Find where the given text appears and provide that cell's center as (x, y) coordinate. 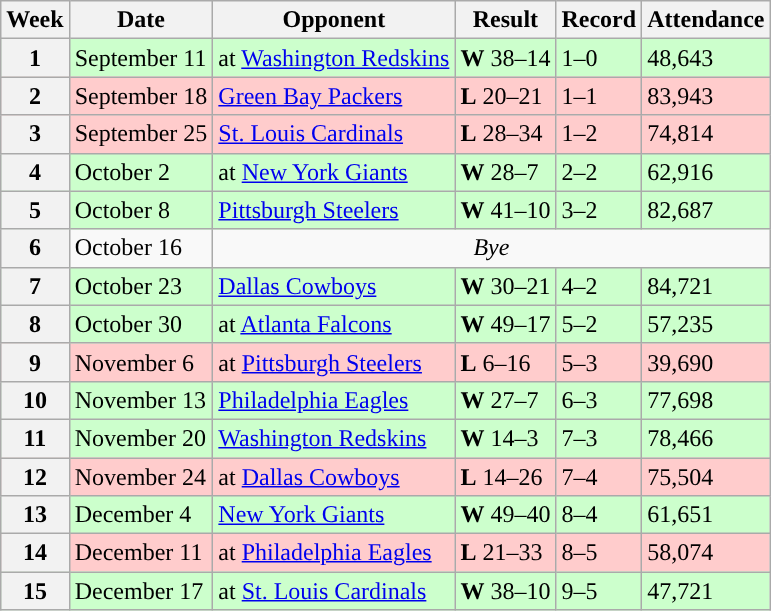
84,721 (706, 286)
82,687 (706, 210)
Attendance (706, 20)
W 38–14 (506, 58)
Opponent (334, 20)
W 14–3 (506, 438)
Week (35, 20)
W 49–40 (506, 515)
78,466 (706, 438)
77,698 (706, 400)
October 2 (141, 172)
8–4 (599, 515)
9–5 (599, 591)
4 (35, 172)
Pittsburgh Steelers (334, 210)
7 (35, 286)
L 20–21 (506, 96)
8–5 (599, 553)
November 13 (141, 400)
at New York Giants (334, 172)
October 23 (141, 286)
47,721 (706, 591)
15 (35, 591)
62,916 (706, 172)
2 (35, 96)
8 (35, 324)
6–3 (599, 400)
November 6 (141, 362)
48,643 (706, 58)
November 24 (141, 477)
12 (35, 477)
Dallas Cowboys (334, 286)
1 (35, 58)
W 38–10 (506, 591)
W 28–7 (506, 172)
1–2 (599, 134)
5–2 (599, 324)
L 14–26 (506, 477)
October 8 (141, 210)
L 21–33 (506, 553)
October 30 (141, 324)
83,943 (706, 96)
W 41–10 (506, 210)
September 18 (141, 96)
Green Bay Packers (334, 96)
at Atlanta Falcons (334, 324)
Record (599, 20)
11 (35, 438)
W 27–7 (506, 400)
W 30–21 (506, 286)
5–3 (599, 362)
Bye (492, 248)
December 11 (141, 553)
St. Louis Cardinals (334, 134)
at Pittsburgh Steelers (334, 362)
1–0 (599, 58)
61,651 (706, 515)
5 (35, 210)
39,690 (706, 362)
Washington Redskins (334, 438)
13 (35, 515)
at Washington Redskins (334, 58)
3–2 (599, 210)
December 17 (141, 591)
7–4 (599, 477)
September 11 (141, 58)
74,814 (706, 134)
December 4 (141, 515)
75,504 (706, 477)
at St. Louis Cardinals (334, 591)
6 (35, 248)
58,074 (706, 553)
W 49–17 (506, 324)
L 6–16 (506, 362)
at Philadelphia Eagles (334, 553)
2–2 (599, 172)
September 25 (141, 134)
1–1 (599, 96)
4–2 (599, 286)
at Dallas Cowboys (334, 477)
14 (35, 553)
New York Giants (334, 515)
October 16 (141, 248)
L 28–34 (506, 134)
9 (35, 362)
57,235 (706, 324)
7–3 (599, 438)
Result (506, 20)
10 (35, 400)
Philadelphia Eagles (334, 400)
3 (35, 134)
November 20 (141, 438)
Date (141, 20)
